Return the [X, Y] coordinate for the center point of the cell that contains the specified text.  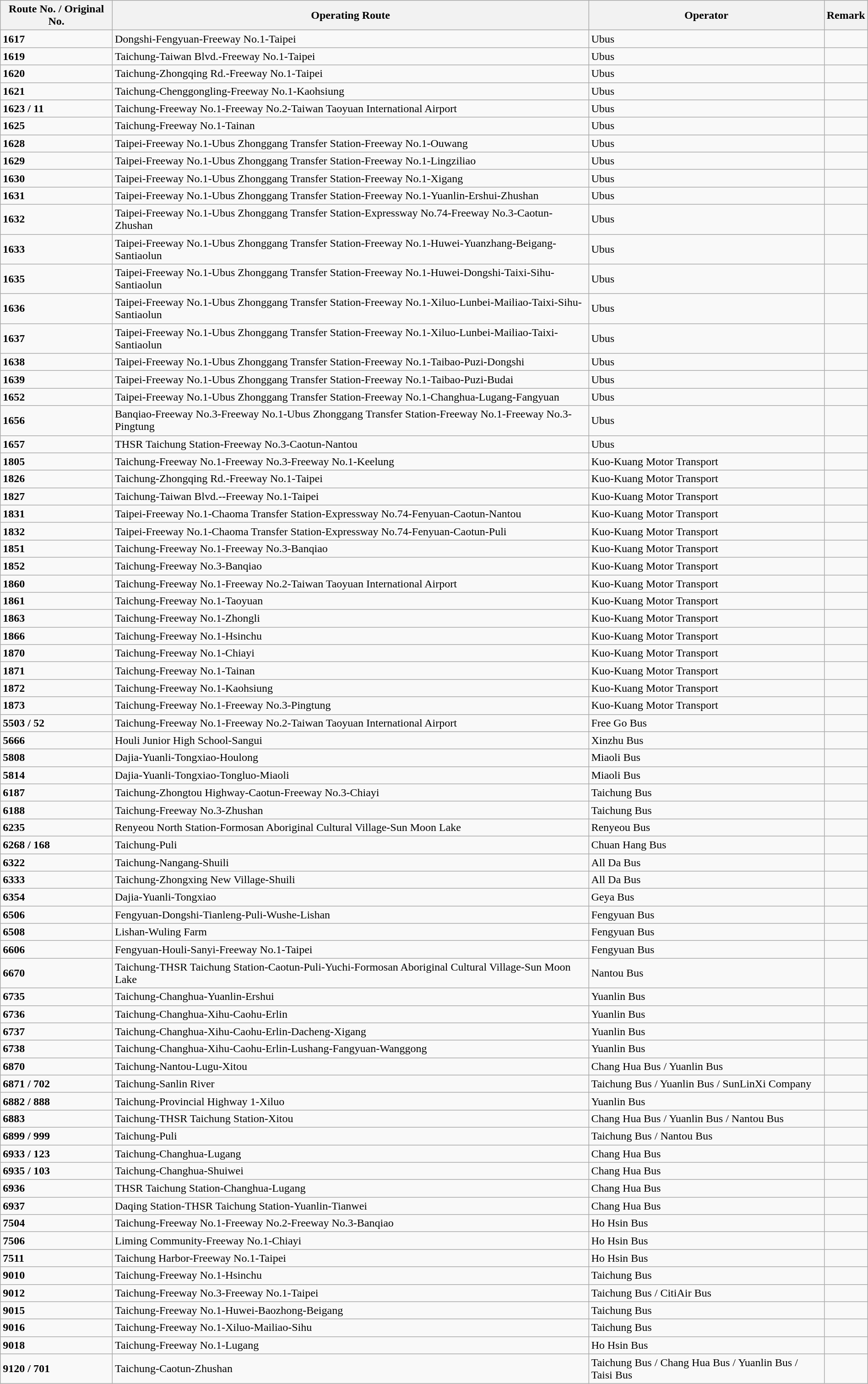
1805 [57, 461]
Taichung-Freeway No.1-Freeway No.3-Freeway No.1-Keelung [350, 461]
Taichung-Chenggongling-Freeway No.1-Kaohsiung [350, 91]
Taichung-Changhua-Lugang [350, 1153]
6936 [57, 1189]
Taichung-Caotun-Zhushan [350, 1369]
6736 [57, 1014]
Taichung-Provincial Highway 1-Xiluo [350, 1101]
6738 [57, 1049]
9015 [57, 1310]
Taipei-Freeway No.1-Ubus Zhonggang Transfer Station-Freeway No.1-Yuanlin-Ershui-Zhushan [350, 195]
Taichung-THSR Taichung Station-Xitou [350, 1118]
Taipei-Freeway No.1-Ubus Zhonggang Transfer Station-Freeway No.1-Xiluo-Lunbei-Mailiao-Taixi-Sihu-Santiaolun [350, 309]
6508 [57, 932]
6268 / 168 [57, 845]
1639 [57, 380]
1636 [57, 309]
Taipei-Freeway No.1-Ubus Zhonggang Transfer Station-Expressway No.74-Freeway No.3-Caotun-Zhushan [350, 219]
1871 [57, 671]
6322 [57, 862]
Taipei-Freeway No.1-Ubus Zhonggang Transfer Station-Freeway No.1-Xiluo-Lunbei-Mailiao-Taixi-Santiaolun [350, 339]
Lishan-Wuling Farm [350, 932]
6670 [57, 973]
6937 [57, 1206]
Taipei-Freeway No.1-Ubus Zhonggang Transfer Station-Freeway No.1-Xigang [350, 178]
Dajia-Yuanli-Tongxiao-Tongluo-Miaoli [350, 775]
Taichung-Taiwan Blvd.-Freeway No.1-Taipei [350, 56]
Taichung-Freeway No.1-Chiayi [350, 653]
Taichung-Changhua-Xihu-Caohu-Erlin [350, 1014]
Xinzhu Bus [706, 740]
6935 / 103 [57, 1171]
Taichung-Changhua-Xihu-Caohu-Erlin-Lushang-Fangyuan-Wanggong [350, 1049]
Chuan Hang Bus [706, 845]
Remark [846, 16]
Fengyuan-Dongshi-Tianleng-Puli-Wushe-Lishan [350, 915]
Taipei-Freeway No.1-Chaoma Transfer Station-Expressway No.74-Fenyuan-Caotun-Nantou [350, 514]
1630 [57, 178]
1832 [57, 531]
6606 [57, 950]
1863 [57, 619]
Taichung-Changhua-Yuanlin-Ershui [350, 997]
6737 [57, 1031]
9010 [57, 1275]
9120 / 701 [57, 1369]
Taipei-Freeway No.1-Ubus Zhonggang Transfer Station-Freeway No.1-Taibao-Puzi-Dongshi [350, 362]
Taipei-Freeway No.1-Ubus Zhonggang Transfer Station-Freeway No.1-Ouwang [350, 143]
1831 [57, 514]
1632 [57, 219]
Geya Bus [706, 897]
5503 / 52 [57, 723]
Taichung-Zhongxing New Village-Shuili [350, 880]
5814 [57, 775]
5808 [57, 758]
1629 [57, 161]
Taichung-Freeway No.3-Banqiao [350, 566]
1625 [57, 126]
Houli Junior High School-Sangui [350, 740]
Taichung Bus / Chang Hua Bus / Yuanlin Bus / Taisi Bus [706, 1369]
Taichung-Freeway No.1-Huwei-Baozhong-Beigang [350, 1310]
1617 [57, 39]
1826 [57, 479]
6883 [57, 1118]
6870 [57, 1066]
Taichung Bus / Nantou Bus [706, 1136]
1860 [57, 584]
6506 [57, 915]
6882 / 888 [57, 1101]
Nantou Bus [706, 973]
7506 [57, 1241]
6187 [57, 792]
Taipei-Freeway No.1-Ubus Zhonggang Transfer Station-Freeway No.1-Huwei-Dongshi-Taixi-Sihu-Santiaolun [350, 279]
6933 / 123 [57, 1153]
1631 [57, 195]
9012 [57, 1293]
Taipei-Freeway No.1-Chaoma Transfer Station-Expressway No.74-Fenyuan-Caotun-Puli [350, 531]
Taipei-Freeway No.1-Ubus Zhonggang Transfer Station-Freeway No.1-Huwei-Yuanzhang-Beigang-Santiaolun [350, 249]
9018 [57, 1345]
THSR Taichung Station-Changhua-Lugang [350, 1189]
Dongshi-Fengyuan-Freeway No.1-Taipei [350, 39]
Taichung-Sanlin River [350, 1084]
6333 [57, 880]
1619 [57, 56]
Taipei-Freeway No.1-Ubus Zhonggang Transfer Station-Freeway No.1-Changhua-Lugang-Fangyuan [350, 397]
Taichung-Changhua-Xihu-Caohu-Erlin-Dacheng-Xigang [350, 1031]
Daqing Station-THSR Taichung Station-Yuanlin-Tianwei [350, 1206]
Taipei-Freeway No.1-Ubus Zhonggang Transfer Station-Freeway No.1-Taibao-Puzi-Budai [350, 380]
5666 [57, 740]
1872 [57, 688]
1827 [57, 496]
Operator [706, 16]
1861 [57, 601]
7511 [57, 1258]
Banqiao-Freeway No.3-Freeway No.1-Ubus Zhonggang Transfer Station-Freeway No.1-Freeway No.3-Pingtung [350, 420]
1623 / 11 [57, 109]
Fengyuan-Houli-Sanyi-Freeway No.1-Taipei [350, 950]
1656 [57, 420]
1870 [57, 653]
1620 [57, 74]
7504 [57, 1223]
Taipei-Freeway No.1-Ubus Zhonggang Transfer Station-Freeway No.1-Lingziliao [350, 161]
1852 [57, 566]
6899 / 999 [57, 1136]
1633 [57, 249]
Taichung-Freeway No.1-Lugang [350, 1345]
1851 [57, 548]
Taichung-Changhua-Shuiwei [350, 1171]
Taichung-Freeway No.1-Taoyuan [350, 601]
Taichung-Freeway No.1-Kaohsiung [350, 688]
1635 [57, 279]
Taichung Harbor-Freeway No.1-Taipei [350, 1258]
6188 [57, 810]
Dajia-Yuanli-Tongxiao-Houlong [350, 758]
Taichung-Freeway No.1-Freeway No.3-Pingtung [350, 706]
Taichung-Nantou-Lugu-Xitou [350, 1066]
Taichung-Zhongtou Highway-Caotun-Freeway No.3-Chiayi [350, 792]
Chang Hua Bus / Yuanlin Bus / Nantou Bus [706, 1118]
Taichung-Freeway No.1-Freeway No.3-Banqiao [350, 548]
1657 [57, 444]
Taichung Bus / Yuanlin Bus / SunLinXi Company [706, 1084]
Chang Hua Bus / Yuanlin Bus [706, 1066]
Route No. / Original No. [57, 16]
Renyeou Bus [706, 827]
Dajia-Yuanli-Tongxiao [350, 897]
1628 [57, 143]
THSR Taichung Station-Freeway No.3-Caotun-Nantou [350, 444]
Taichung-THSR Taichung Station-Caotun-Puli-Yuchi-Formosan Aboriginal Cultural Village-Sun Moon Lake [350, 973]
1637 [57, 339]
Free Go Bus [706, 723]
Taichung-Freeway No.1-Freeway No.2-Freeway No.3-Banqiao [350, 1223]
Taichung-Freeway No.1-Zhongli [350, 619]
1873 [57, 706]
Operating Route [350, 16]
Taichung-Freeway No.1-Xiluo-Mailiao-Sihu [350, 1328]
6871 / 702 [57, 1084]
Liming Community-Freeway No.1-Chiayi [350, 1241]
9016 [57, 1328]
6235 [57, 827]
Taichung-Freeway No.3-Freeway No.1-Taipei [350, 1293]
1638 [57, 362]
1652 [57, 397]
Renyeou North Station-Formosan Aboriginal Cultural Village-Sun Moon Lake [350, 827]
6354 [57, 897]
Taichung-Nangang-Shuili [350, 862]
1621 [57, 91]
Taichung-Taiwan Blvd.--Freeway No.1-Taipei [350, 496]
Taichung Bus / CitiAir Bus [706, 1293]
Taichung-Freeway No.3-Zhushan [350, 810]
1866 [57, 636]
6735 [57, 997]
